Return the (x, y) coordinate for the center point of the cell that contains the specified text.  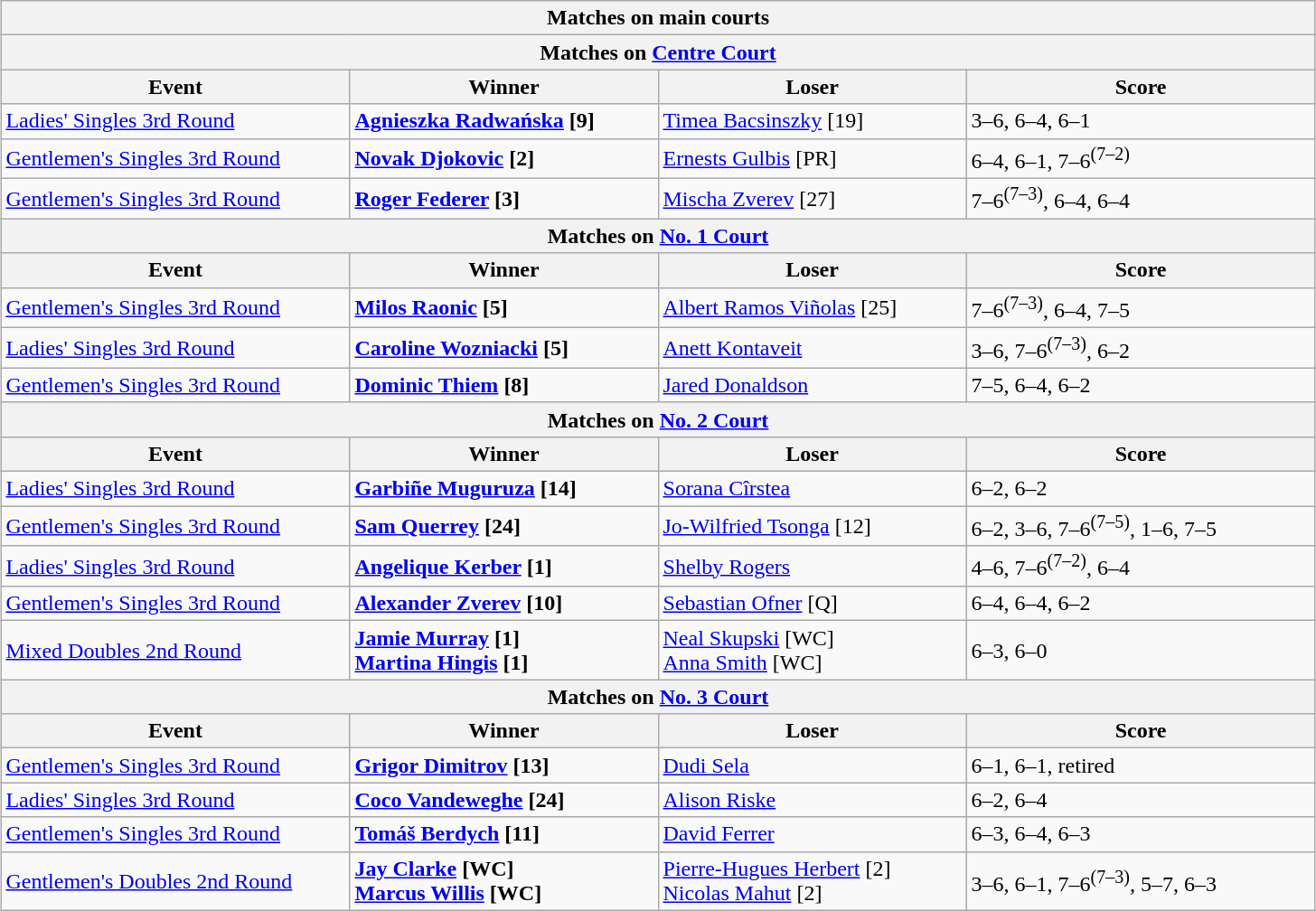
Jay Clarke [WC] Marcus Willis [WC] (504, 880)
Garbiñe Muguruza [14] (504, 489)
Alison Riske (812, 800)
Timea Bacsinszky [19] (812, 121)
Mixed Doubles 2nd Round (175, 651)
3–6, 6–4, 6–1 (1141, 121)
Albert Ramos Viñolas [25] (812, 307)
Grigor Dimitrov [13] (504, 765)
Tomáš Berdych [11] (504, 834)
6–4, 6–1, 7–6(7–2) (1141, 159)
Gentlemen's Doubles 2nd Round (175, 880)
Agnieszka Radwańska [9] (504, 121)
6–2, 6–4 (1141, 800)
Shelby Rogers (812, 566)
Alexander Zverev [10] (504, 604)
Matches on Centre Court (658, 52)
6–3, 6–4, 6–3 (1141, 834)
Roger Federer [3] (504, 199)
3–6, 6–1, 7–6(7–3), 5–7, 6–3 (1141, 880)
Neal Skupski [WC] Anna Smith [WC] (812, 651)
Matches on No. 3 Court (658, 697)
Matches on main courts (658, 18)
Jared Donaldson (812, 385)
7–5, 6–4, 6–2 (1141, 385)
6–2, 6–2 (1141, 489)
Matches on No. 2 Court (658, 419)
Sorana Cîrstea (812, 489)
Novak Djokovic [2] (504, 159)
Pierre-Hugues Herbert [2] Nicolas Mahut [2] (812, 880)
Ernests Gulbis [PR] (812, 159)
6–2, 3–6, 7–6(7–5), 1–6, 7–5 (1141, 526)
Caroline Wozniacki [5] (504, 349)
Matches on No. 1 Court (658, 236)
Dominic Thiem [8] (504, 385)
6–3, 6–0 (1141, 651)
Mischa Zverev [27] (812, 199)
Coco Vandeweghe [24] (504, 800)
7–6(7–3), 6–4, 6–4 (1141, 199)
Angelique Kerber [1] (504, 566)
David Ferrer (812, 834)
Anett Kontaveit (812, 349)
3–6, 7–6(7–3), 6–2 (1141, 349)
6–1, 6–1, retired (1141, 765)
Milos Raonic [5] (504, 307)
Dudi Sela (812, 765)
Sebastian Ofner [Q] (812, 604)
6–4, 6–4, 6–2 (1141, 604)
4–6, 7–6(7–2), 6–4 (1141, 566)
Jo-Wilfried Tsonga [12] (812, 526)
Sam Querrey [24] (504, 526)
7–6(7–3), 6–4, 7–5 (1141, 307)
Jamie Murray [1] Martina Hingis [1] (504, 651)
